From the cell containing the given text, extract its center point as [X, Y] coordinate. 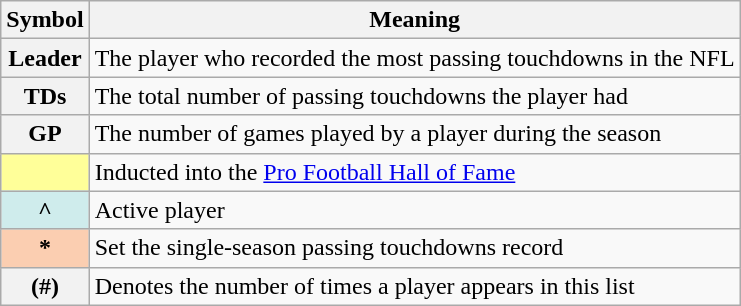
The number of games played by a player during the season [414, 134]
Inducted into the Pro Football Hall of Fame [414, 172]
(#) [45, 286]
Set the single-season passing touchdowns record [414, 248]
Meaning [414, 20]
TDs [45, 96]
The player who recorded the most passing touchdowns in the NFL [414, 58]
* [45, 248]
GP [45, 134]
^ [45, 210]
Leader [45, 58]
Active player [414, 210]
The total number of passing touchdowns the player had [414, 96]
Denotes the number of times a player appears in this list [414, 286]
Symbol [45, 20]
